For the text-containing cell, return its midpoint in (X, Y) coordinate format. 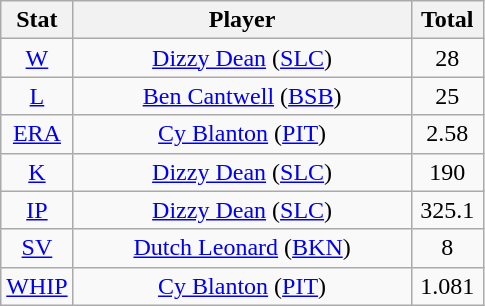
2.58 (447, 134)
8 (447, 248)
Player (242, 20)
SV (37, 248)
K (37, 172)
25 (447, 96)
Ben Cantwell (BSB) (242, 96)
190 (447, 172)
WHIP (37, 286)
W (37, 58)
Stat (37, 20)
325.1 (447, 210)
L (37, 96)
IP (37, 210)
1.081 (447, 286)
ERA (37, 134)
28 (447, 58)
Dutch Leonard (BKN) (242, 248)
Total (447, 20)
